Extract the (X, Y) coordinate from the center of the cell holding the provided text.  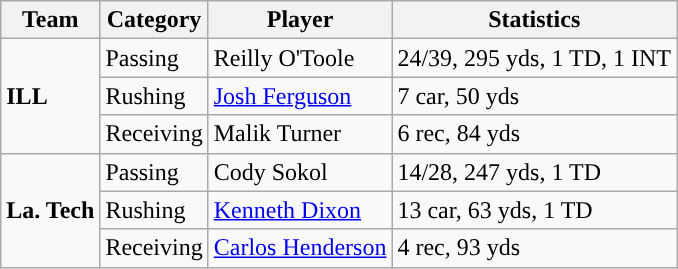
13 car, 63 yds, 1 TD (534, 210)
ILL (50, 96)
14/28, 247 yds, 1 TD (534, 172)
4 rec, 93 yds (534, 248)
Statistics (534, 20)
Player (300, 20)
Category (154, 20)
Carlos Henderson (300, 248)
Kenneth Dixon (300, 210)
La. Tech (50, 210)
Cody Sokol (300, 172)
Malik Turner (300, 134)
Team (50, 20)
24/39, 295 yds, 1 TD, 1 INT (534, 58)
7 car, 50 yds (534, 96)
6 rec, 84 yds (534, 134)
Josh Ferguson (300, 96)
Reilly O'Toole (300, 58)
